Detect which cell encompasses the target text, then output its [x, y] center coordinate. 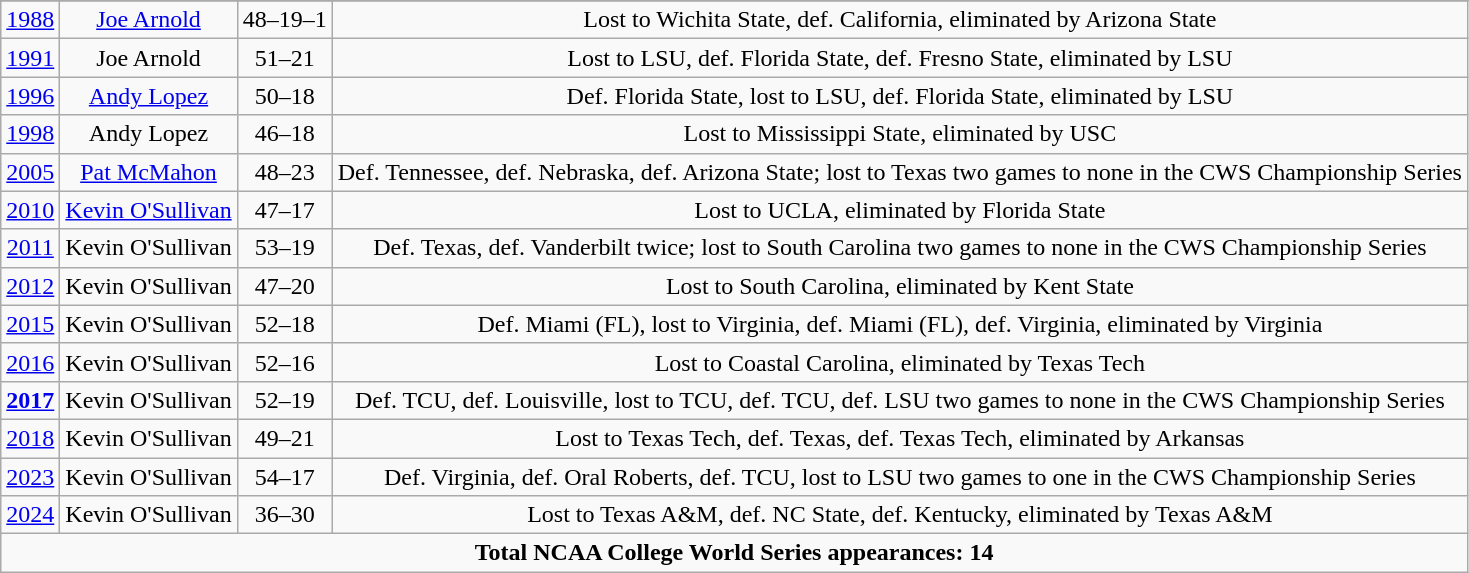
2023 [30, 477]
Def. Florida State, lost to LSU, def. Florida State, eliminated by LSU [900, 96]
51–21 [284, 58]
52–19 [284, 400]
2016 [30, 362]
2017 [30, 400]
47–20 [284, 286]
47–17 [284, 210]
2012 [30, 286]
2018 [30, 438]
Pat McMahon [148, 172]
36–30 [284, 515]
Def. Texas, def. Vanderbilt twice; lost to South Carolina two games to none in the CWS Championship Series [900, 248]
46–18 [284, 134]
52–18 [284, 324]
Def. Tennessee, def. Nebraska, def. Arizona State; lost to Texas two games to none in the CWS Championship Series [900, 172]
52–16 [284, 362]
2015 [30, 324]
1991 [30, 58]
48–19–1 [284, 20]
1996 [30, 96]
2005 [30, 172]
Lost to South Carolina, eliminated by Kent State [900, 286]
2010 [30, 210]
Lost to Coastal Carolina, eliminated by Texas Tech [900, 362]
Total NCAA College World Series appearances: 14 [734, 553]
Lost to UCLA, eliminated by Florida State [900, 210]
Lost to LSU, def. Florida State, def. Fresno State, eliminated by LSU [900, 58]
Def. TCU, def. Louisville, lost to TCU, def. TCU, def. LSU two games to none in the CWS Championship Series [900, 400]
Def. Virginia, def. Oral Roberts, def. TCU, lost to LSU two games to one in the CWS Championship Series [900, 477]
2011 [30, 248]
Lost to Texas Tech, def. Texas, def. Texas Tech, eliminated by Arkansas [900, 438]
Def. Miami (FL), lost to Virginia, def. Miami (FL), def. Virginia, eliminated by Virginia [900, 324]
Lost to Wichita State, def. California, eliminated by Arizona State [900, 20]
48–23 [284, 172]
Lost to Texas A&M, def. NC State, def. Kentucky, eliminated by Texas A&M [900, 515]
50–18 [284, 96]
53–19 [284, 248]
1998 [30, 134]
54–17 [284, 477]
Lost to Mississippi State, eliminated by USC [900, 134]
49–21 [284, 438]
1988 [30, 20]
2024 [30, 515]
